Search for the cell housing the specified text and yield its (X, Y) center coordinate. 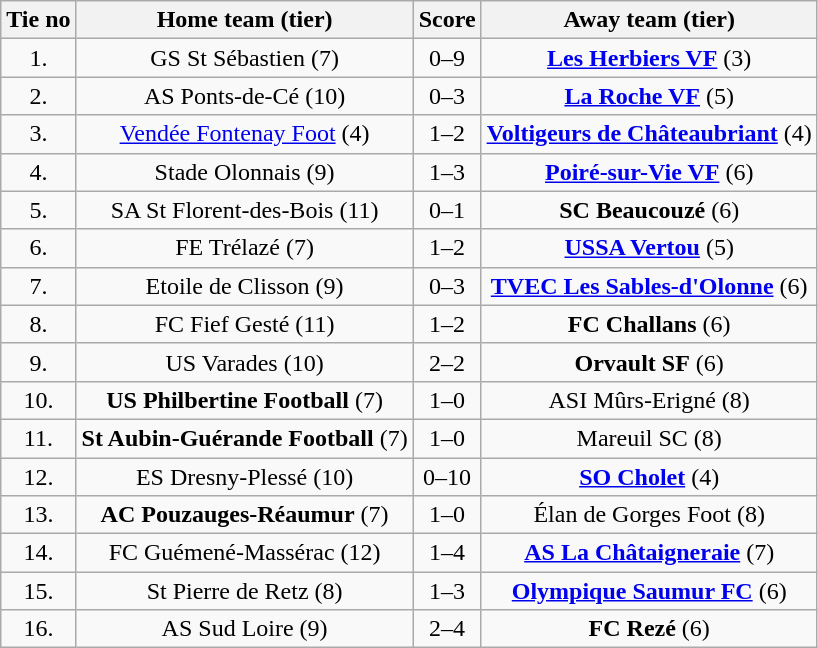
16. (38, 629)
Poiré-sur-Vie VF (6) (649, 172)
1. (38, 58)
US Philbertine Football (7) (244, 400)
FC Challans (6) (649, 324)
St Aubin-Guérande Football (7) (244, 438)
8. (38, 324)
Élan de Gorges Foot (8) (649, 515)
AS Sud Loire (9) (244, 629)
USSA Vertou (5) (649, 248)
14. (38, 553)
GS St Sébastien (7) (244, 58)
AS Ponts-de-Cé (10) (244, 96)
10. (38, 400)
SC Beaucouzé (6) (649, 210)
5. (38, 210)
13. (38, 515)
Home team (tier) (244, 20)
La Roche VF (5) (649, 96)
Away team (tier) (649, 20)
1–4 (447, 553)
FE Trélazé (7) (244, 248)
AS La Châtaigneraie (7) (649, 553)
2. (38, 96)
St Pierre de Retz (8) (244, 591)
Tie no (38, 20)
9. (38, 362)
Mareuil SC (8) (649, 438)
7. (38, 286)
2–2 (447, 362)
SO Cholet (4) (649, 477)
FC Guémené-Massérac (12) (244, 553)
Etoile de Clisson (9) (244, 286)
12. (38, 477)
Les Herbiers VF (3) (649, 58)
Vendée Fontenay Foot (4) (244, 134)
4. (38, 172)
FC Fief Gesté (11) (244, 324)
ASI Mûrs-Erigné (8) (649, 400)
ES Dresny-Plessé (10) (244, 477)
15. (38, 591)
TVEC Les Sables-d'Olonne (6) (649, 286)
11. (38, 438)
Orvault SF (6) (649, 362)
US Varades (10) (244, 362)
3. (38, 134)
Olympique Saumur FC (6) (649, 591)
6. (38, 248)
Score (447, 20)
0–10 (447, 477)
Stade Olonnais (9) (244, 172)
SA St Florent-des-Bois (11) (244, 210)
AC Pouzauges-Réaumur (7) (244, 515)
Voltigeurs de Châteaubriant (4) (649, 134)
0–9 (447, 58)
2–4 (447, 629)
FC Rezé (6) (649, 629)
0–1 (447, 210)
